From the cell containing the given text, extract its center point as (x, y) coordinate. 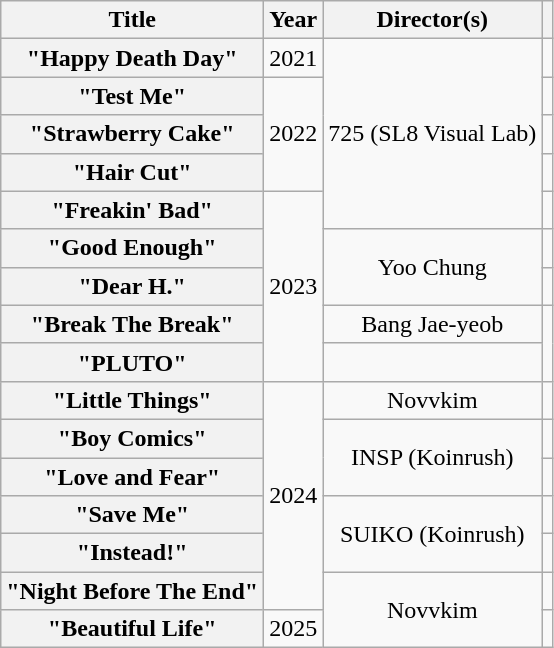
2025 (294, 629)
INSP (Koinrush) (432, 457)
2024 (294, 495)
Bang Jae-yeob (432, 324)
Year (294, 20)
"Happy Death Day" (132, 58)
"Dear H." (132, 286)
Director(s) (432, 20)
"Night Before The End" (132, 591)
"Hair Cut" (132, 172)
"Love and Fear" (132, 477)
"Strawberry Cake" (132, 134)
2022 (294, 134)
"Boy Comics" (132, 438)
"PLUTO" (132, 362)
"Good Enough" (132, 248)
725 (SL8 Visual Lab) (432, 134)
2021 (294, 58)
"Freakin' Bad" (132, 210)
Yoo Chung (432, 267)
"Break The Break" (132, 324)
"Little Things" (132, 400)
SUIKO (Koinrush) (432, 534)
"Test Me" (132, 96)
"Save Me" (132, 515)
"Instead!" (132, 553)
Title (132, 20)
"Beautiful Life" (132, 629)
2023 (294, 286)
